Identify which cell holds the provided text, then report its [x, y] central coordinate. 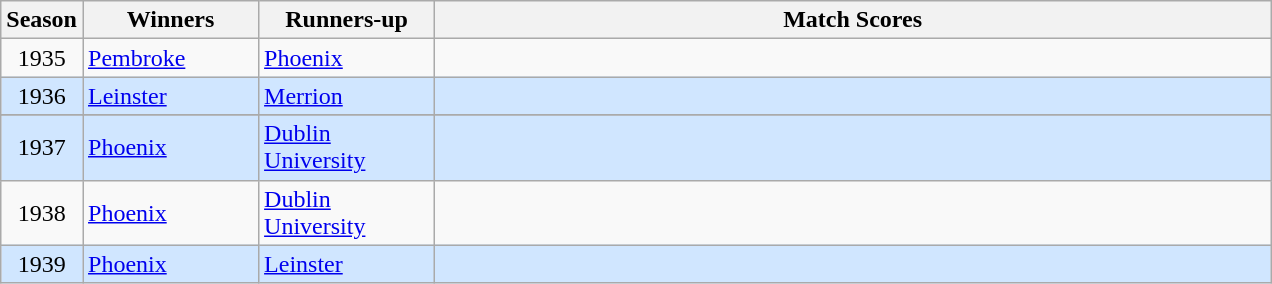
1937 [42, 148]
Merrion [347, 96]
1935 [42, 58]
1936 [42, 96]
Season [42, 20]
Runners-up [347, 20]
1938 [42, 212]
Winners [170, 20]
Pembroke [170, 58]
Match Scores [853, 20]
1939 [42, 264]
